Pinpoint the cell where the given text exists, returning its [X, Y] midpoint coordinate. 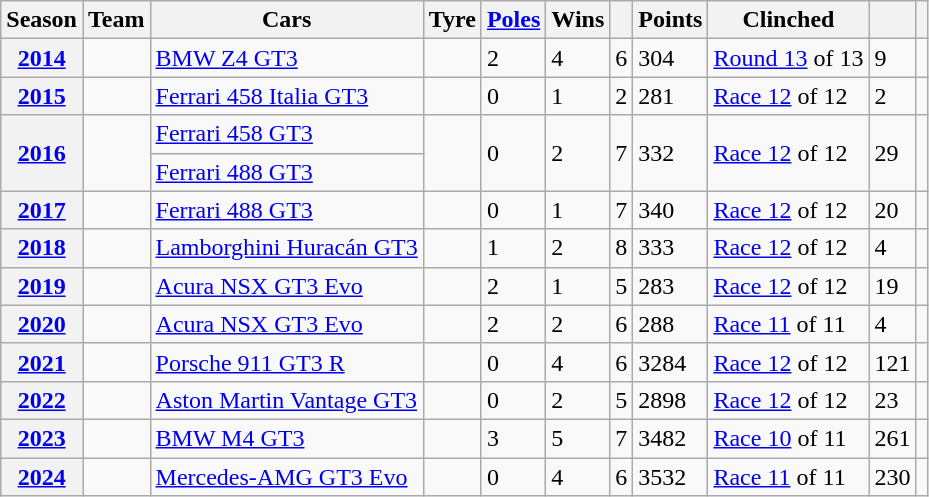
340 [670, 210]
288 [670, 324]
Clinched [788, 20]
29 [892, 153]
Cars [286, 20]
Ferrari 458 Italia GT3 [286, 96]
2019 [42, 286]
Porsche 911 GT3 R [286, 362]
Ferrari 458 GT3 [286, 134]
3482 [670, 438]
2024 [42, 477]
BMW M4 GT3 [286, 438]
Season [42, 20]
19 [892, 286]
3284 [670, 362]
8 [622, 248]
333 [670, 248]
3 [513, 438]
2018 [42, 248]
2021 [42, 362]
283 [670, 286]
20 [892, 210]
2022 [42, 400]
3532 [670, 477]
Team [116, 20]
Points [670, 20]
2016 [42, 153]
2898 [670, 400]
332 [670, 153]
9 [892, 58]
121 [892, 362]
230 [892, 477]
Race 10 of 11 [788, 438]
BMW Z4 GT3 [286, 58]
Mercedes-AMG GT3 Evo [286, 477]
2014 [42, 58]
Poles [513, 20]
2023 [42, 438]
261 [892, 438]
2017 [42, 210]
281 [670, 96]
Lamborghini Huracán GT3 [286, 248]
Round 13 of 13 [788, 58]
304 [670, 58]
2015 [42, 96]
Wins [578, 20]
Tyre [452, 20]
Aston Martin Vantage GT3 [286, 400]
2020 [42, 324]
23 [892, 400]
